Identify which cell holds the provided text, then report its (X, Y) central coordinate. 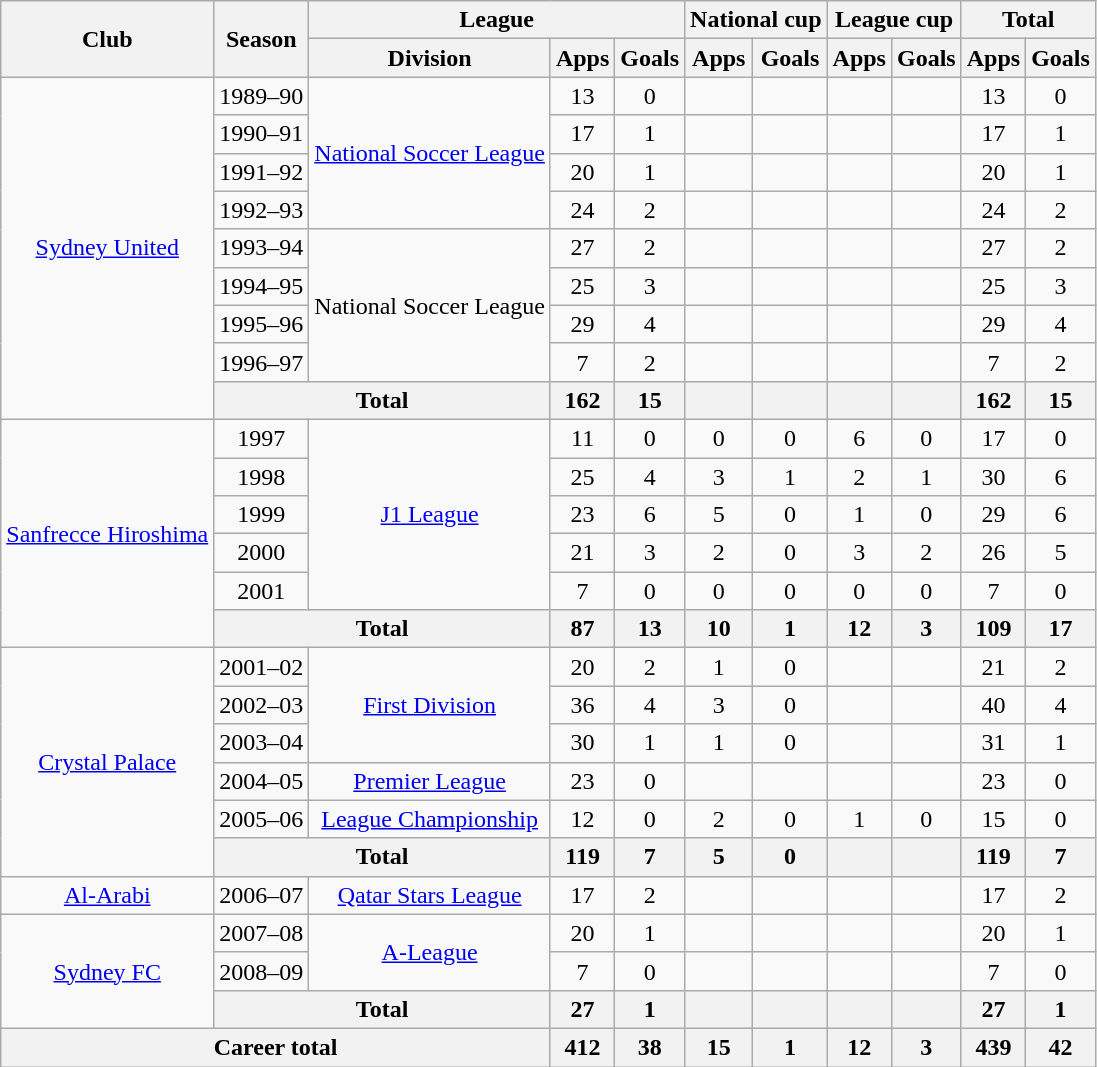
League (497, 20)
1996–97 (262, 362)
League cup (894, 20)
2002–03 (262, 705)
1989–90 (262, 96)
40 (993, 705)
1998 (262, 477)
2004–05 (262, 781)
2001–02 (262, 667)
1993–94 (262, 248)
Al-Arabi (108, 895)
Sydney United (108, 248)
1999 (262, 515)
Sydney FC (108, 971)
Season (262, 39)
First Division (430, 705)
42 (1061, 1047)
1992–93 (262, 210)
Sanfrecce Hiroshima (108, 533)
Crystal Palace (108, 762)
J1 League (430, 514)
11 (582, 438)
2003–04 (262, 743)
Premier League (430, 781)
National cup (756, 20)
2001 (262, 591)
1995–96 (262, 324)
2005–06 (262, 819)
10 (719, 629)
36 (582, 705)
2006–07 (262, 895)
109 (993, 629)
Division (430, 58)
87 (582, 629)
38 (650, 1047)
A-League (430, 952)
Qatar Stars League (430, 895)
412 (582, 1047)
League Championship (430, 819)
2008–09 (262, 971)
2007–08 (262, 933)
31 (993, 743)
1997 (262, 438)
Club (108, 39)
1991–92 (262, 172)
26 (993, 553)
Career total (276, 1047)
439 (993, 1047)
1994–95 (262, 286)
1990–91 (262, 134)
2000 (262, 553)
